Determine the (X, Y) coordinate at the center of the cell enclosing the given text.  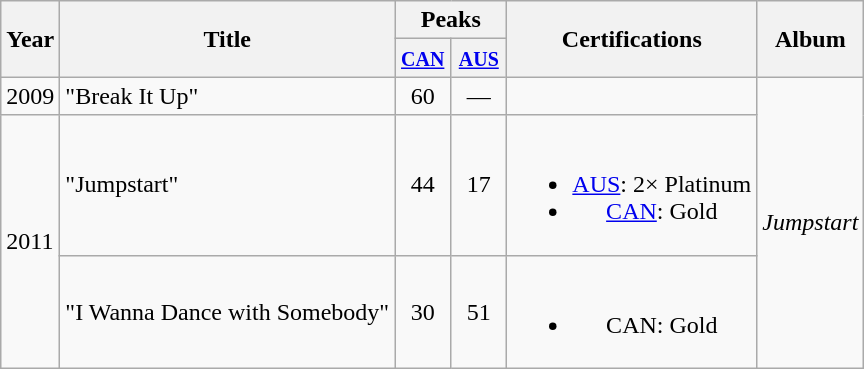
CAN: Gold (632, 312)
Certifications (632, 39)
Album (810, 39)
60 (423, 96)
AUS: 2× PlatinumCAN: Gold (632, 185)
2009 (30, 96)
CAN (423, 58)
44 (423, 185)
2011 (30, 242)
Title (228, 39)
— (479, 96)
51 (479, 312)
"I Wanna Dance with Somebody" (228, 312)
"Jumpstart" (228, 185)
"Break It Up" (228, 96)
30 (423, 312)
17 (479, 185)
Jumpstart (810, 222)
AUS (479, 58)
Peaks (451, 20)
Year (30, 39)
